Scan for the cell matching the given text and deliver its (x, y) coordinate at center. 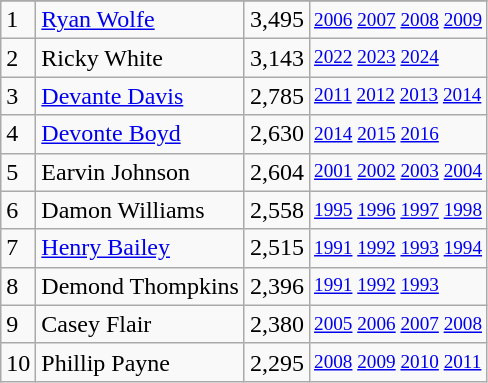
2,380 (276, 324)
1 (18, 20)
3 (18, 96)
Casey Flair (140, 324)
Devante Davis (140, 96)
5 (18, 172)
2,295 (276, 362)
4 (18, 134)
Damon Williams (140, 210)
2005 2006 2007 2008 (398, 324)
Ryan Wolfe (140, 20)
1995 1996 1997 1998 (398, 210)
2,396 (276, 286)
9 (18, 324)
1991 1992 1993 (398, 286)
2022 2023 2024 (398, 58)
Henry Bailey (140, 248)
2,785 (276, 96)
8 (18, 286)
2011 2012 2013 2014 (398, 96)
2,604 (276, 172)
Earvin Johnson (140, 172)
6 (18, 210)
7 (18, 248)
10 (18, 362)
2006 2007 2008 2009 (398, 20)
2,630 (276, 134)
2001 2002 2003 2004 (398, 172)
2 (18, 58)
Ricky White (140, 58)
1991 1992 1993 1994 (398, 248)
2,515 (276, 248)
3,143 (276, 58)
Devonte Boyd (140, 134)
2014 2015 2016 (398, 134)
Demond Thompkins (140, 286)
2008 2009 2010 2011 (398, 362)
2,558 (276, 210)
3,495 (276, 20)
Phillip Payne (140, 362)
